Return the [X, Y] coordinate for the center point of the cell that contains the specified text.  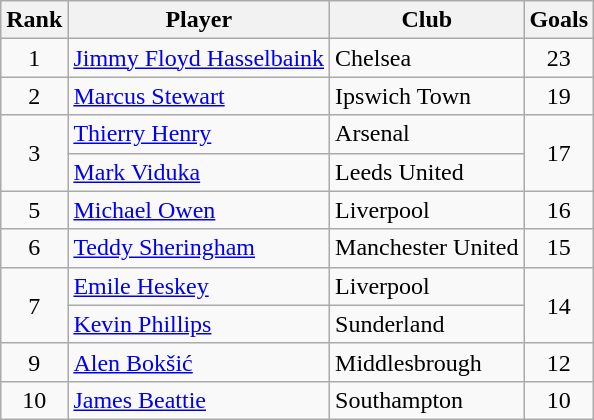
Teddy Sheringham [199, 248]
Thierry Henry [199, 134]
Club [427, 20]
Rank [34, 20]
Chelsea [427, 58]
6 [34, 248]
Kevin Phillips [199, 324]
15 [559, 248]
5 [34, 210]
Michael Owen [199, 210]
Marcus Stewart [199, 96]
Middlesbrough [427, 362]
Ipswich Town [427, 96]
Arsenal [427, 134]
7 [34, 305]
1 [34, 58]
Emile Heskey [199, 286]
Player [199, 20]
16 [559, 210]
Sunderland [427, 324]
James Beattie [199, 400]
Manchester United [427, 248]
Jimmy Floyd Hasselbaink [199, 58]
3 [34, 153]
12 [559, 362]
Mark Viduka [199, 172]
17 [559, 153]
Southampton [427, 400]
Goals [559, 20]
14 [559, 305]
2 [34, 96]
19 [559, 96]
9 [34, 362]
Leeds United [427, 172]
Alen Bokšić [199, 362]
23 [559, 58]
